Return [x, y] of the center of cell containing provided text 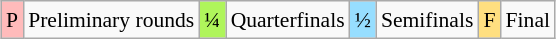
F [489, 20]
Semifinals [427, 20]
Quarterfinals [288, 20]
Preliminary rounds [111, 20]
½ [363, 20]
Final [528, 20]
P [12, 20]
¼ [212, 20]
